Determine the (x, y) coordinate at the center of the cell enclosing the given text.  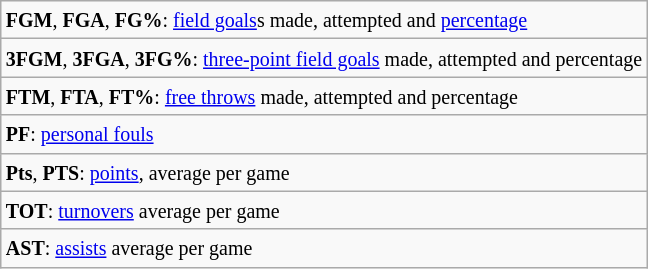
3FGM, 3FGA, 3FG%: three-point field goals made, attempted and percentage (324, 58)
AST: assists average per game (324, 248)
TOT: turnovers average per game (324, 210)
PF: personal fouls (324, 134)
FGM, FGA, FG%: field goalss made, attempted and percentage (324, 20)
Pts, PTS: points, average per game (324, 172)
FTM, FTA, FT%: free throws made, attempted and percentage (324, 96)
